Search for the cell housing the specified text and yield its [X, Y] center coordinate. 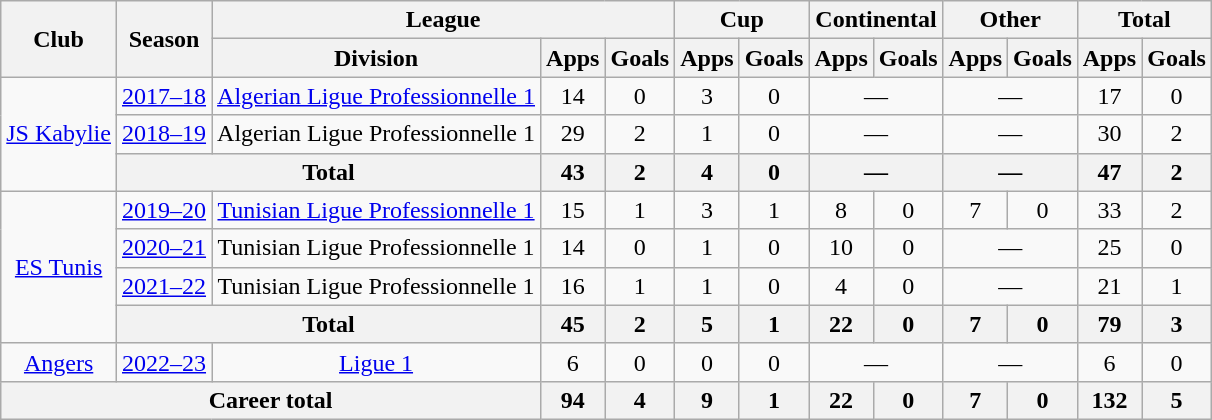
30 [1109, 134]
Division [376, 58]
Career total [271, 400]
10 [841, 248]
15 [573, 210]
Season [164, 39]
25 [1109, 248]
2022–23 [164, 362]
132 [1109, 400]
47 [1109, 172]
Angers [59, 362]
8 [841, 210]
2017–18 [164, 96]
JS Kabylie [59, 134]
94 [573, 400]
2019–20 [164, 210]
29 [573, 134]
2018–19 [164, 134]
33 [1109, 210]
Ligue 1 [376, 362]
79 [1109, 324]
43 [573, 172]
2020–21 [164, 248]
ES Tunis [59, 267]
45 [573, 324]
Club [59, 39]
21 [1109, 286]
16 [573, 286]
Continental [876, 20]
2021–22 [164, 286]
League [444, 20]
Cup [742, 20]
17 [1109, 96]
9 [707, 400]
Other [1010, 20]
